Locate the cell with the specified text and output its [X, Y] center coordinate. 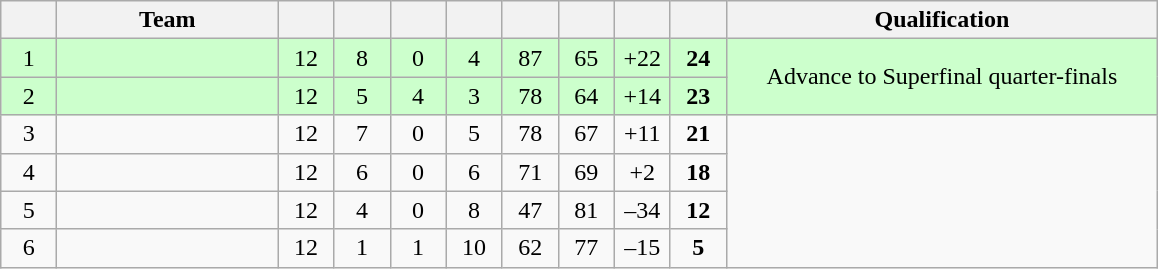
21 [698, 134]
62 [530, 248]
24 [698, 58]
81 [586, 210]
–15 [642, 248]
Advance to Superfinal quarter-finals [942, 77]
Team [168, 20]
64 [586, 96]
2 [29, 96]
10 [474, 248]
–34 [642, 210]
+22 [642, 58]
69 [586, 172]
23 [698, 96]
+2 [642, 172]
65 [586, 58]
67 [586, 134]
18 [698, 172]
87 [530, 58]
+11 [642, 134]
71 [530, 172]
Qualification [942, 20]
77 [586, 248]
47 [530, 210]
7 [362, 134]
+14 [642, 96]
